Find where the given text appears and provide that cell's center as (X, Y) coordinate. 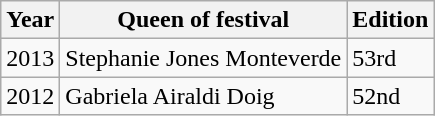
Edition (390, 20)
Queen of festival (204, 20)
Stephanie Jones Monteverde (204, 58)
2013 (30, 58)
Gabriela Airaldi Doig (204, 96)
52nd (390, 96)
53rd (390, 58)
2012 (30, 96)
Year (30, 20)
